Extract the [x, y] coordinate from the center of the cell holding the provided text.  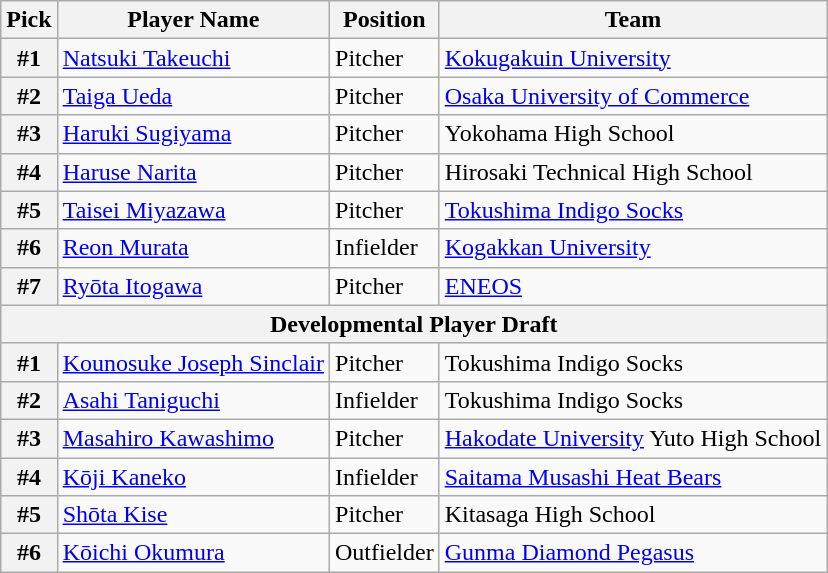
Kōichi Okumura [193, 553]
Outfielder [385, 553]
Yokohama High School [632, 134]
Masahiro Kawashimo [193, 438]
Position [385, 20]
Haruki Sugiyama [193, 134]
Gunma Diamond Pegasus [632, 553]
Hakodate University Yuto High School [632, 438]
Osaka University of Commerce [632, 96]
Shōta Kise [193, 515]
Hirosaki Technical High School [632, 172]
Kōji Kaneko [193, 477]
Developmental Player Draft [414, 324]
Ryōta Itogawa [193, 286]
Kokugakuin University [632, 58]
Haruse Narita [193, 172]
ENEOS [632, 286]
Kogakkan University [632, 248]
Taiga Ueda [193, 96]
Asahi Taniguchi [193, 400]
Saitama Musashi Heat Bears [632, 477]
Reon Murata [193, 248]
Kitasaga High School [632, 515]
Player Name [193, 20]
#7 [29, 286]
Natsuki Takeuchi [193, 58]
Kounosuke Joseph Sinclair [193, 362]
Pick [29, 20]
Taisei Miyazawa [193, 210]
Team [632, 20]
